Pinpoint the cell where the given text exists, returning its [x, y] midpoint coordinate. 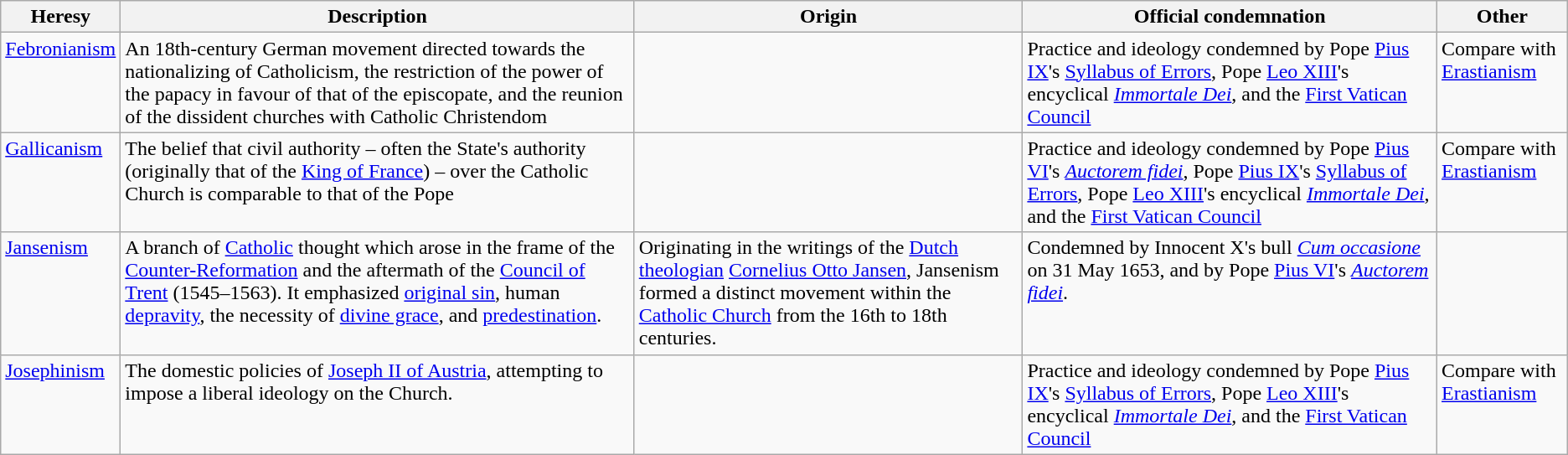
Heresy [60, 17]
Febronianism [60, 82]
Official condemnation [1230, 17]
Description [377, 17]
Josephinism [60, 404]
The domestic policies of Joseph II of Austria, attempting to impose a liberal ideology on the Church. [377, 404]
Condemned by Innocent X's bull Cum occasione on 31 May 1653, and by Pope Pius VI's Auctorem fidei. [1230, 293]
Other [1503, 17]
Origin [828, 17]
Gallicanism [60, 183]
Jansenism [60, 293]
